Extract the (X, Y) coordinate from the center of the cell holding the provided text.  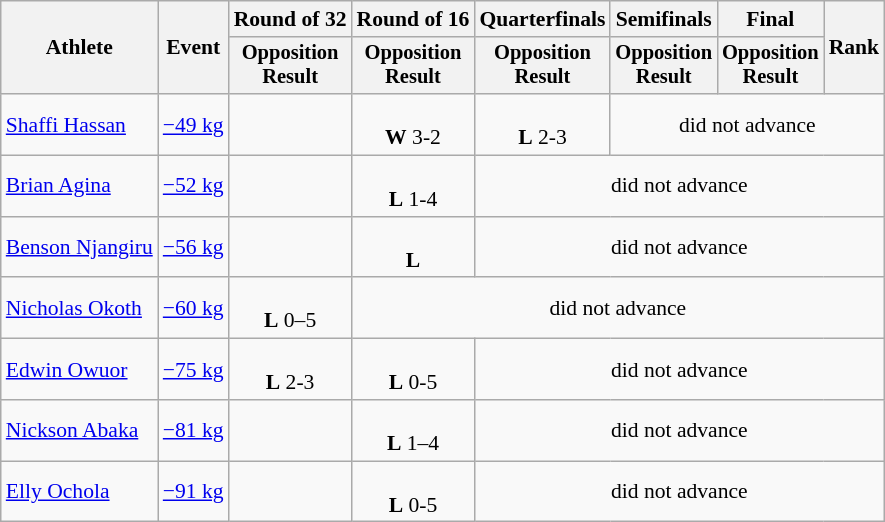
−75 kg (194, 370)
Nicholas Okoth (80, 308)
−91 kg (194, 492)
Event (194, 48)
−49 kg (194, 124)
Brian Agina (80, 186)
L 1-4 (414, 186)
Rank (854, 48)
L 0–5 (290, 308)
−52 kg (194, 186)
W 3-2 (414, 124)
Athlete (80, 48)
Benson Njangiru (80, 248)
Edwin Owuor (80, 370)
−60 kg (194, 308)
Final (770, 19)
Round of 16 (414, 19)
Elly Ochola (80, 492)
Round of 32 (290, 19)
Semifinals (664, 19)
L 1–4 (414, 430)
L (414, 248)
Quarterfinals (542, 19)
Shaffi Hassan (80, 124)
Nickson Abaka (80, 430)
−81 kg (194, 430)
−56 kg (194, 248)
